From the cell containing the given text, extract its center point as [X, Y] coordinate. 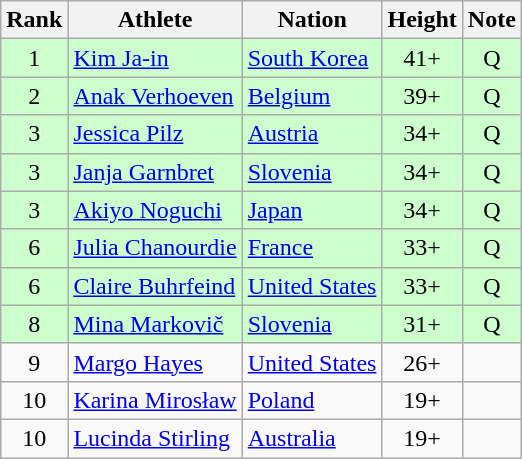
Karina Mirosław [155, 400]
Jessica Pilz [155, 134]
Nation [312, 20]
Janja Garnbret [155, 172]
41+ [422, 58]
Mina Markovič [155, 324]
Athlete [155, 20]
Japan [312, 210]
South Korea [312, 58]
Lucinda Stirling [155, 438]
Claire Buhrfeind [155, 286]
31+ [422, 324]
Australia [312, 438]
9 [34, 362]
1 [34, 58]
Akiyo Noguchi [155, 210]
8 [34, 324]
Note [492, 20]
2 [34, 96]
26+ [422, 362]
Austria [312, 134]
Anak Verhoeven [155, 96]
Poland [312, 400]
Rank [34, 20]
Kim Ja-in [155, 58]
France [312, 248]
Julia Chanourdie [155, 248]
39+ [422, 96]
Margo Hayes [155, 362]
Height [422, 20]
Belgium [312, 96]
